Find where the given text appears and provide that cell's center as [X, Y] coordinate. 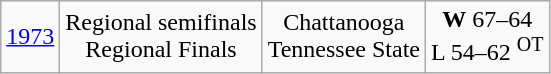
Regional semifinalsRegional Finals [161, 37]
1973 [30, 37]
ChattanoogaTennessee State [344, 37]
W 67–64L 54–62 OT [488, 37]
